Capture the cell that displays the provided text and extract its [x, y] central coordinate. 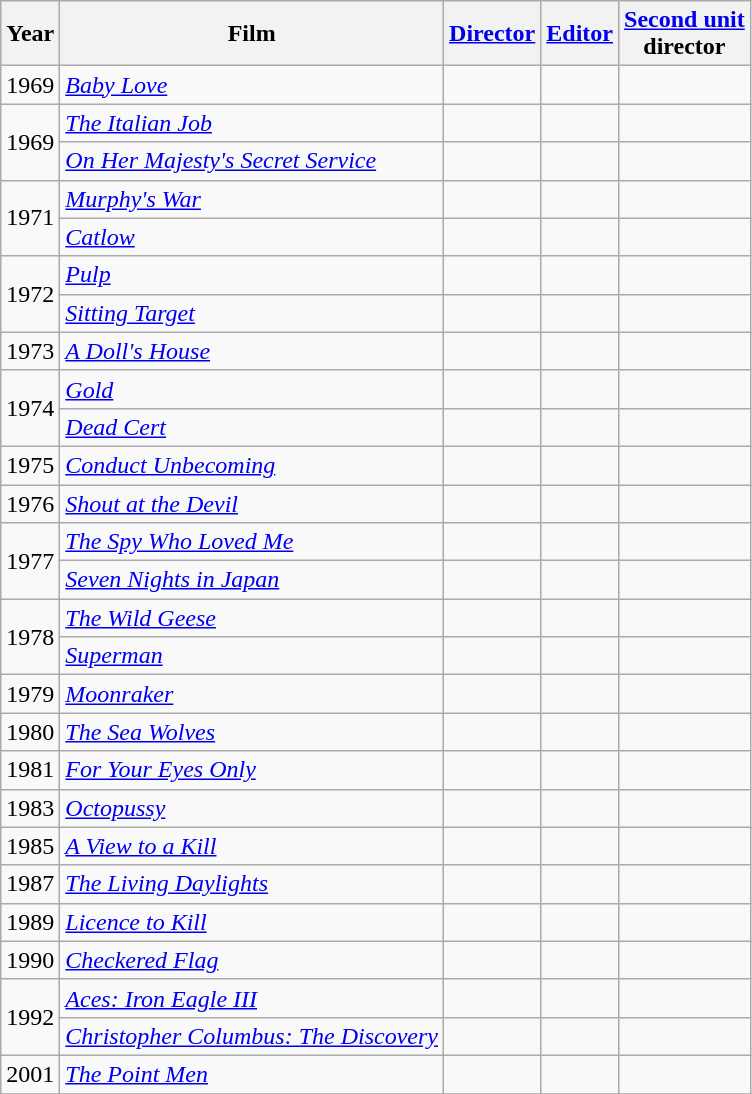
1979 [30, 694]
Moonraker [252, 694]
Year [30, 34]
Baby Love [252, 85]
1987 [30, 884]
1972 [30, 294]
1974 [30, 408]
Editor [580, 34]
Gold [252, 389]
The Living Daylights [252, 884]
A Doll's House [252, 351]
Aces: Iron Eagle III [252, 998]
Checkered Flag [252, 960]
On Her Majesty's Secret Service [252, 161]
A View to a Kill [252, 846]
Seven Nights in Japan [252, 580]
Catlow [252, 237]
Pulp [252, 275]
Murphy's War [252, 199]
Sitting Target [252, 313]
Conduct Unbecoming [252, 465]
2001 [30, 1074]
1983 [30, 808]
The Italian Job [252, 123]
The Spy Who Loved Me [252, 542]
The Sea Wolves [252, 732]
Film [252, 34]
1976 [30, 503]
The Wild Geese [252, 618]
For Your Eyes Only [252, 770]
1973 [30, 351]
1978 [30, 637]
Director [492, 34]
Superman [252, 656]
1977 [30, 561]
Octopussy [252, 808]
Christopher Columbus: The Discovery [252, 1036]
1971 [30, 218]
1992 [30, 1017]
Licence to Kill [252, 922]
1985 [30, 846]
1975 [30, 465]
The Point Men [252, 1074]
Dead Cert [252, 427]
1981 [30, 770]
Shout at the Devil [252, 503]
1980 [30, 732]
1989 [30, 922]
Second unitdirector [685, 34]
1990 [30, 960]
